Scan for the cell matching the given text and deliver its [X, Y] coordinate at center. 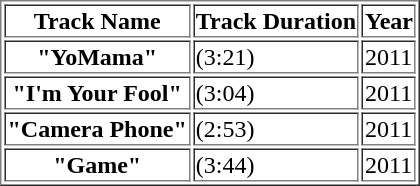
"I'm Your Fool" [96, 92]
(3:21) [276, 56]
"Camera Phone" [96, 128]
Track Name [96, 20]
Year [389, 20]
(3:04) [276, 92]
"Game" [96, 164]
(2:53) [276, 128]
"YoMama" [96, 56]
(3:44) [276, 164]
Track Duration [276, 20]
